Return (x, y) of the center of cell containing provided text 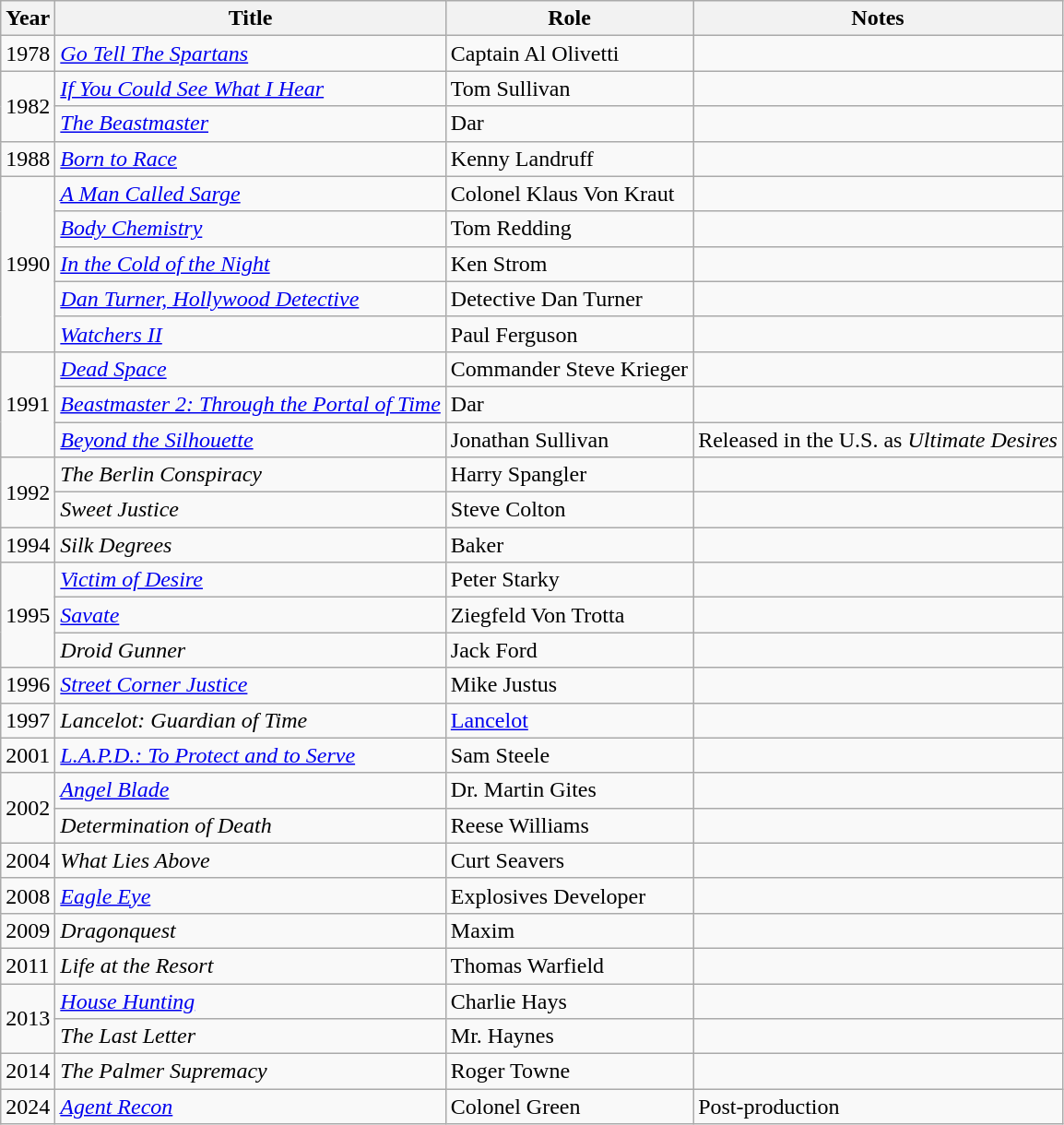
House Hunting (251, 1001)
Post-production (878, 1107)
Curt Seavers (569, 860)
Charlie Hays (569, 1001)
Captain Al Olivetti (569, 53)
1991 (28, 404)
2009 (28, 930)
Dan Turner, Hollywood Detective (251, 299)
2013 (28, 1018)
Silk Degrees (251, 545)
Savate (251, 615)
1996 (28, 685)
Droid Gunner (251, 650)
Body Chemistry (251, 229)
Street Corner Justice (251, 685)
Determination of Death (251, 825)
The Palmer Supremacy (251, 1072)
Detective Dan Turner (569, 299)
Baker (569, 545)
Commander Steve Krieger (569, 369)
The Last Letter (251, 1036)
Jack Ford (569, 650)
Ken Strom (569, 264)
Agent Recon (251, 1107)
2024 (28, 1107)
Year (28, 18)
Role (569, 18)
Roger Towne (569, 1072)
Thomas Warfield (569, 965)
If You Could See What I Hear (251, 89)
2008 (28, 895)
2011 (28, 965)
Sam Steele (569, 755)
Beastmaster 2: Through the Portal of Time (251, 404)
Released in the U.S. as Ultimate Desires (878, 440)
Dragonquest (251, 930)
1990 (28, 264)
Jonathan Sullivan (569, 440)
Colonel Green (569, 1107)
Peter Starky (569, 580)
1992 (28, 492)
Title (251, 18)
1982 (28, 106)
1994 (28, 545)
Beyond the Silhouette (251, 440)
Maxim (569, 930)
What Lies Above (251, 860)
Ziegfeld Von Trotta (569, 615)
Paul Ferguson (569, 334)
Harry Spangler (569, 475)
Go Tell The Spartans (251, 53)
Colonel Klaus Von Kraut (569, 194)
Born to Race (251, 159)
Lancelot (569, 720)
1988 (28, 159)
1978 (28, 53)
Lancelot: Guardian of Time (251, 720)
2002 (28, 808)
2014 (28, 1072)
1995 (28, 615)
Notes (878, 18)
Mr. Haynes (569, 1036)
2001 (28, 755)
Tom Redding (569, 229)
1997 (28, 720)
Dr. Martin Gites (569, 790)
2004 (28, 860)
The Berlin Conspiracy (251, 475)
Dead Space (251, 369)
Tom Sullivan (569, 89)
Explosives Developer (569, 895)
L.A.P.D.: To Protect and to Serve (251, 755)
Eagle Eye (251, 895)
Angel Blade (251, 790)
Victim of Desire (251, 580)
Reese Williams (569, 825)
The Beastmaster (251, 124)
Sweet Justice (251, 510)
Mike Justus (569, 685)
Kenny Landruff (569, 159)
Steve Colton (569, 510)
Life at the Resort (251, 965)
In the Cold of the Night (251, 264)
Watchers II (251, 334)
A Man Called Sarge (251, 194)
